For the text-containing cell, return its midpoint in (X, Y) coordinate format. 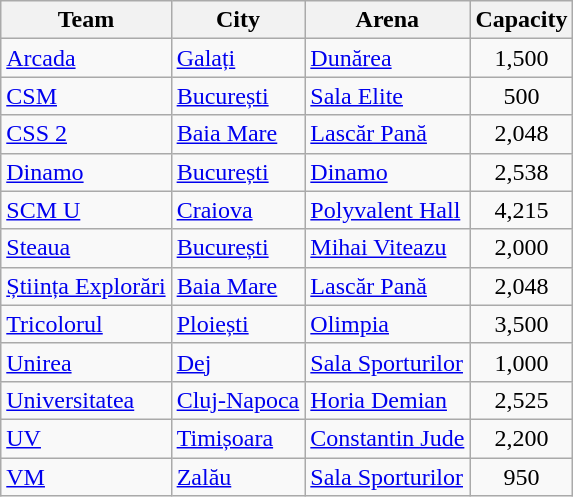
UV (86, 438)
City (238, 20)
CSS 2 (86, 134)
950 (522, 477)
SCM U (86, 210)
Arena (388, 20)
Dunărea (388, 58)
1,000 (522, 362)
2,200 (522, 438)
Universitatea (86, 400)
Unirea (86, 362)
Polyvalent Hall (388, 210)
Horia Demian (388, 400)
3,500 (522, 324)
Galați (238, 58)
Craiova (238, 210)
Constantin Jude (388, 438)
Sala Elite (388, 96)
Olimpia (388, 324)
Steaua (86, 248)
Tricolorul (86, 324)
Capacity (522, 20)
CSM (86, 96)
Dej (238, 362)
2,538 (522, 172)
1,500 (522, 58)
4,215 (522, 210)
Cluj-Napoca (238, 400)
500 (522, 96)
Ploiești (238, 324)
Mihai Viteazu (388, 248)
Timișoara (238, 438)
Arcada (86, 58)
Știința Explorări (86, 286)
Zalău (238, 477)
2,000 (522, 248)
VM (86, 477)
2,525 (522, 400)
Team (86, 20)
